Extract the [X, Y] coordinate from the center of the cell holding the provided text.  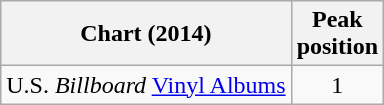
U.S. Billboard Vinyl Albums [146, 85]
Chart (2014) [146, 34]
1 [337, 85]
Peak position [337, 34]
